Determine the [X, Y] coordinate at the center of the cell enclosing the given text.  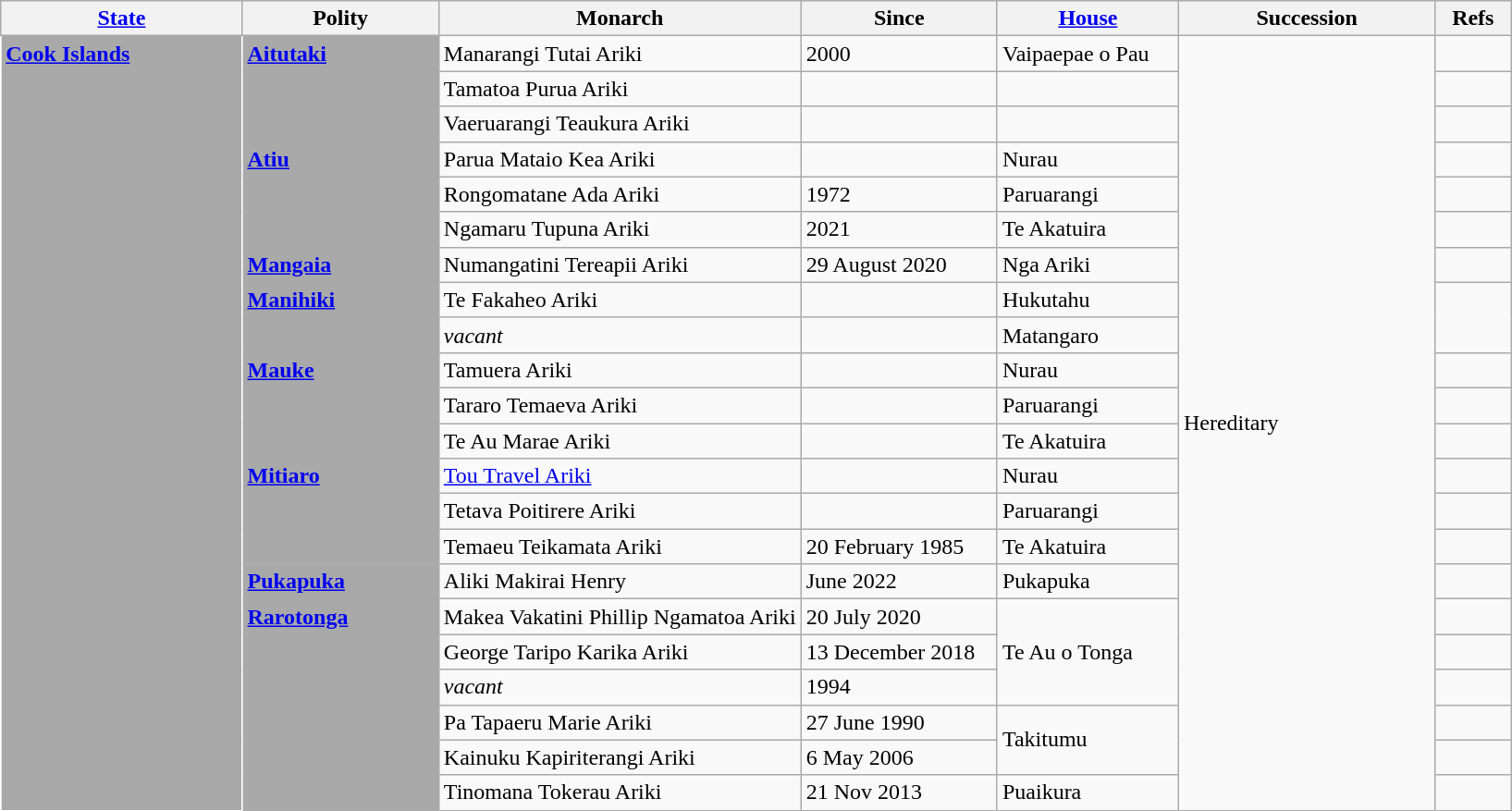
6 May 2006 [899, 757]
Tamatoa Purua Ariki [620, 89]
Manihiki [340, 317]
Temaeu Teikamata Ariki [620, 547]
Mitiaro [340, 511]
Parua Mataio Kea Ariki [620, 159]
Since [899, 18]
Monarch [620, 18]
2000 [899, 54]
Cook Islands [122, 424]
Tetava Poitirere Ariki [620, 511]
State [122, 18]
Matangaro [1088, 335]
Te Au o Tonga [1088, 652]
June 2022 [899, 582]
George Taripo Karika Ariki [620, 652]
Te Au Marae Ariki [620, 441]
Rarotonga [340, 705]
Mangaia [340, 264]
Polity [340, 18]
Manarangi Tutai Ariki [620, 54]
Numangatini Tereapii Ariki [620, 264]
Vaeruarangi Teaukura Ariki [620, 124]
Tamuera Ariki [620, 370]
Makea Vakatini Phillip Ngamatoa Ariki [620, 617]
Hereditary [1307, 424]
Aliki Makirai Henry [620, 582]
29 August 2020 [899, 264]
Pa Tapaeru Marie Ariki [620, 722]
Tinomana Tokerau Ariki [620, 793]
Te Fakaheo Ariki [620, 300]
Ngamaru Tupuna Ariki [620, 229]
Kainuku Kapiriterangi Ariki [620, 757]
20 February 1985 [899, 547]
Takitumu [1088, 740]
20 July 2020 [899, 617]
Hukutahu [1088, 300]
Mauke [340, 405]
House [1088, 18]
27 June 1990 [899, 722]
2021 [899, 229]
Aitutaki [340, 89]
1994 [899, 687]
Succession [1307, 18]
Tou Travel Ariki [620, 476]
Refs [1473, 18]
1972 [899, 194]
Vaipaepae o Pau [1088, 54]
Tararo Temaeva Ariki [620, 405]
Rongomatane Ada Ariki [620, 194]
Puaikura [1088, 793]
13 December 2018 [899, 652]
Nga Ariki [1088, 264]
21 Nov 2013 [899, 793]
Atiu [340, 194]
